Output the [X, Y] coordinate of the center of the cell containing the given text.  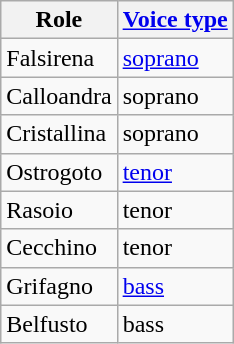
Ostrogoto [59, 172]
Calloandra [59, 96]
Falsirena [59, 58]
Cristallina [59, 134]
Role [59, 20]
Grifagno [59, 286]
Cecchino [59, 248]
Rasoio [59, 210]
Belfusto [59, 324]
Voice type [175, 20]
